Search for the cell housing the specified text and yield its (X, Y) center coordinate. 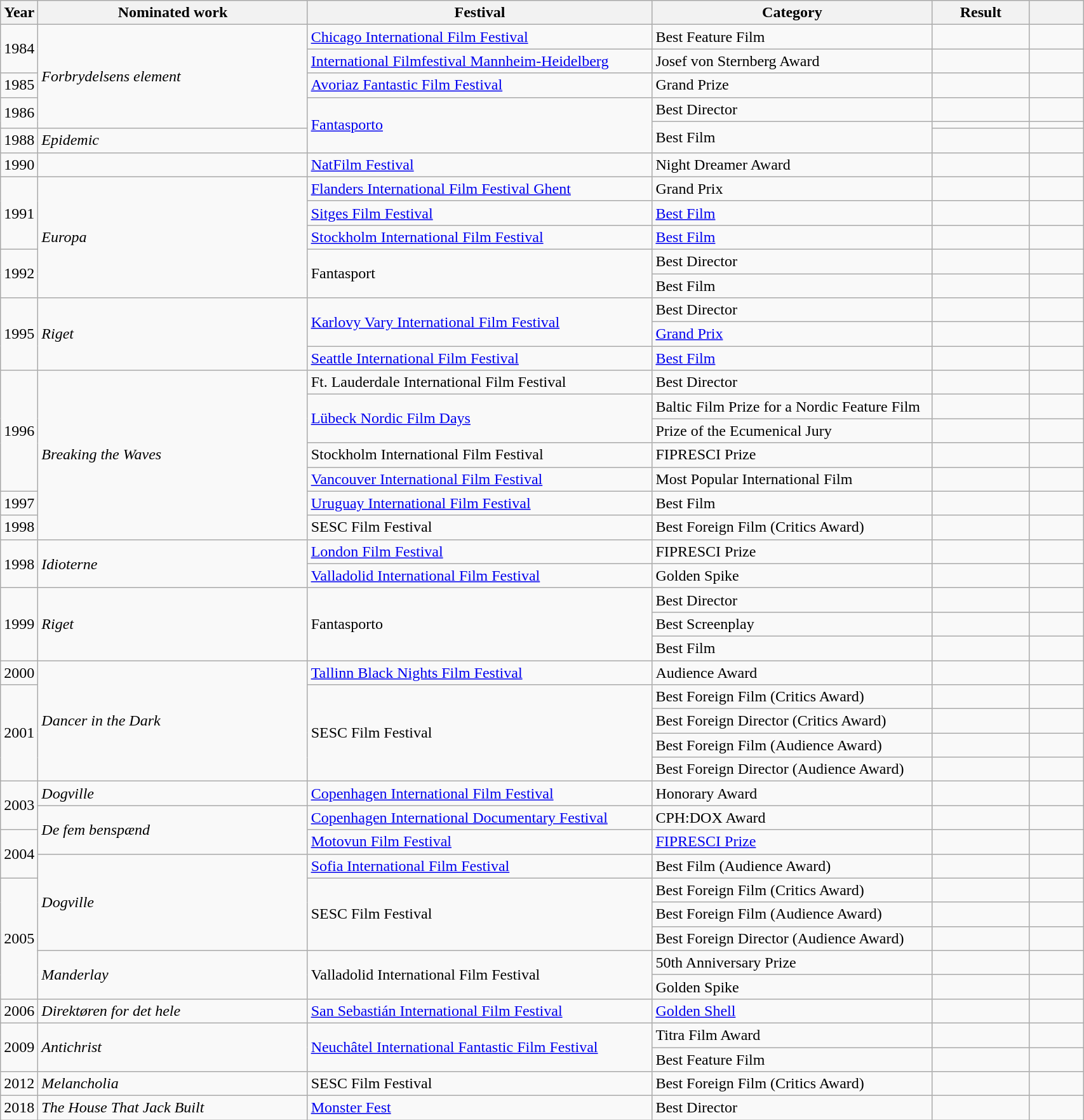
Melancholia (173, 1084)
Best Screenplay (793, 624)
Copenhagen International Documentary Festival (480, 818)
NatFilm Festival (480, 165)
Most Popular International Film (793, 479)
Nominated work (173, 13)
Karlovy Vary International Film Festival (480, 322)
Prize of the Ecumenical Jury (793, 431)
2006 (19, 1011)
1992 (19, 273)
Europa (173, 237)
Dancer in the Dark (173, 721)
Festival (480, 13)
Grand Prize (793, 85)
1986 (19, 113)
Epidemic (173, 140)
Forbrydelsens element (173, 76)
1985 (19, 85)
Sitges Film Festival (480, 213)
2005 (19, 938)
Sofia International Film Festival (480, 866)
1984 (19, 49)
Josef von Sternberg Award (793, 61)
2000 (19, 673)
2004 (19, 854)
Flanders International Film Festival Ghent (480, 189)
Honorary Award (793, 793)
2018 (19, 1108)
1991 (19, 213)
The House That Jack Built (173, 1108)
Idioterne (173, 563)
De fem benspænd (173, 830)
London Film Festival (480, 551)
Uruguay International Film Festival (480, 503)
Vancouver International Film Festival (480, 479)
Lübeck Nordic Film Days (480, 419)
Ft. Lauderdale International Film Festival (480, 382)
1999 (19, 624)
Breaking the Waves (173, 455)
Audience Award (793, 673)
Manderlay (173, 975)
50th Anniversary Prize (793, 962)
Result (980, 13)
Fantasport (480, 273)
Monster Fest (480, 1108)
San Sebastián International Film Festival (480, 1011)
Avoriaz Fantastic Film Festival (480, 85)
Motovun Film Festival (480, 842)
International Filmfestival Mannheim-Heidelberg (480, 61)
2009 (19, 1047)
Copenhagen International Film Festival (480, 793)
1988 (19, 140)
Best Film (Audience Award) (793, 866)
2012 (19, 1084)
Titra Film Award (793, 1035)
1996 (19, 431)
Category (793, 13)
Night Dreamer Award (793, 165)
1990 (19, 165)
2003 (19, 806)
Best Foreign Director (Critics Award) (793, 721)
Chicago International Film Festival (480, 37)
2001 (19, 733)
Tallinn Black Nights Film Festival (480, 673)
Antichrist (173, 1047)
Seattle International Film Festival (480, 358)
Neuchâtel International Fantastic Film Festival (480, 1047)
Baltic Film Prize for a Nordic Feature Film (793, 407)
CPH:DOX Award (793, 818)
Year (19, 13)
Golden Shell (793, 1011)
Direktøren for det hele (173, 1011)
1995 (19, 334)
1997 (19, 503)
